Find where the given text appears and provide that cell's center as [x, y] coordinate. 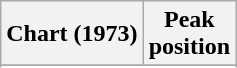
Chart (1973) [72, 34]
Peakposition [189, 34]
